Capture the cell that displays the provided text and extract its [X, Y] central coordinate. 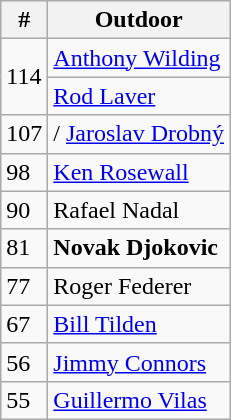
Jimmy Connors [139, 362]
56 [24, 362]
77 [24, 286]
Anthony Wilding [139, 58]
/ Jaroslav Drobný [139, 134]
81 [24, 248]
114 [24, 77]
Rod Laver [139, 96]
90 [24, 210]
Bill Tilden [139, 324]
Outdoor [139, 20]
67 [24, 324]
98 [24, 172]
Rafael Nadal [139, 210]
# [24, 20]
Roger Federer [139, 286]
Novak Djokovic [139, 248]
107 [24, 134]
Ken Rosewall [139, 172]
55 [24, 400]
Guillermo Vilas [139, 400]
